Provide the [x, y] coordinate of the cell's center where the given text is located.  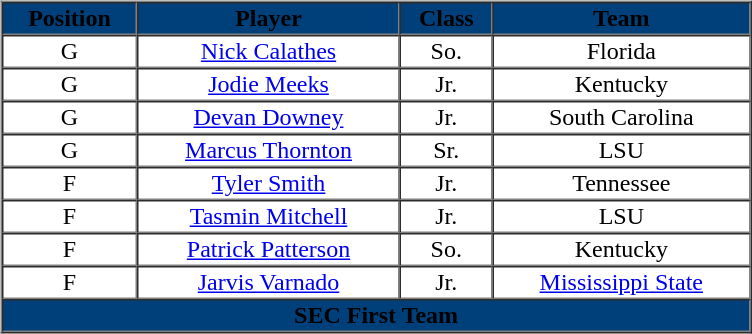
Team [621, 18]
SEC First Team [376, 316]
Jarvis Varnado [268, 282]
Tyler Smith [268, 184]
Florida [621, 52]
Marcus Thornton [268, 150]
Mississippi State [621, 282]
Tasmin Mitchell [268, 216]
Tennessee [621, 184]
Class [446, 18]
Sr. [446, 150]
South Carolina [621, 118]
Devan Downey [268, 118]
Position [70, 18]
Nick Calathes [268, 52]
Patrick Patterson [268, 250]
Jodie Meeks [268, 84]
Player [268, 18]
